Determine the (x, y) coordinate at the center of the cell enclosing the given text.  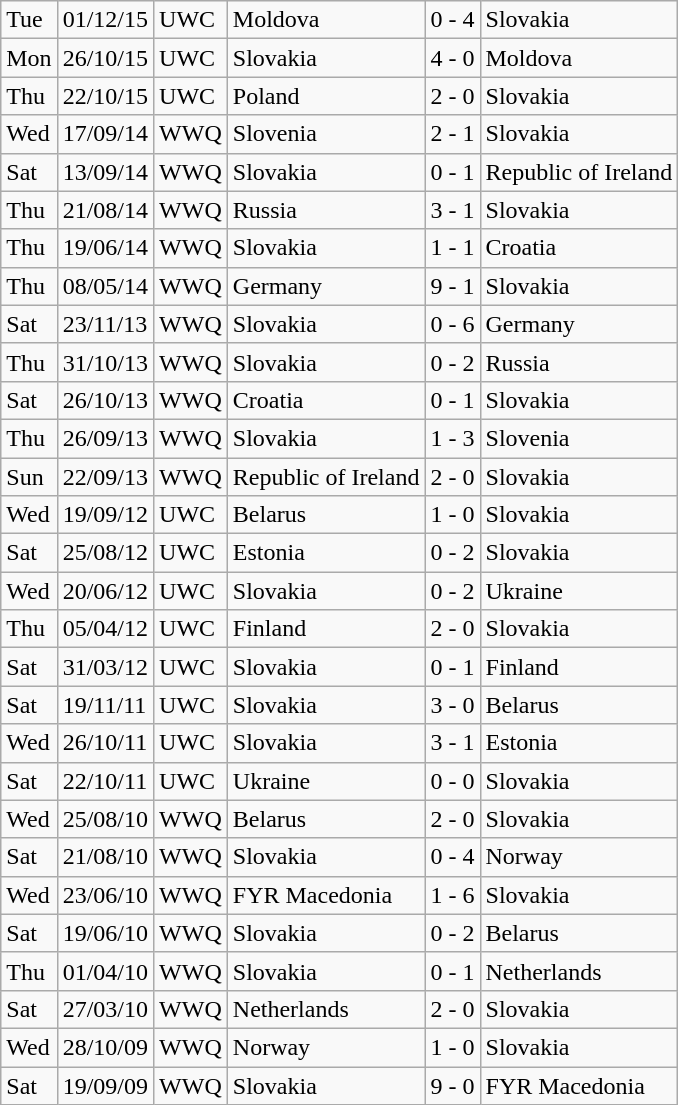
Mon (29, 58)
01/12/15 (105, 20)
22/09/13 (105, 477)
27/03/10 (105, 1009)
3 - 0 (452, 705)
01/04/10 (105, 971)
1 - 3 (452, 438)
22/10/11 (105, 781)
25/08/10 (105, 819)
26/09/13 (105, 438)
23/06/10 (105, 895)
21/08/10 (105, 857)
31/03/12 (105, 667)
0 - 6 (452, 324)
31/10/13 (105, 362)
13/09/14 (105, 172)
1 - 1 (452, 248)
19/11/11 (105, 705)
9 - 0 (452, 1085)
05/04/12 (105, 629)
19/06/14 (105, 248)
1 - 6 (452, 895)
23/11/13 (105, 324)
19/06/10 (105, 933)
25/08/12 (105, 553)
4 - 0 (452, 58)
Sun (29, 477)
26/10/13 (105, 400)
08/05/14 (105, 286)
17/09/14 (105, 134)
Tue (29, 20)
2 - 1 (452, 134)
0 - 0 (452, 781)
28/10/09 (105, 1047)
19/09/09 (105, 1085)
19/09/12 (105, 515)
22/10/15 (105, 96)
Poland (326, 96)
21/08/14 (105, 210)
9 - 1 (452, 286)
26/10/15 (105, 58)
26/10/11 (105, 743)
20/06/12 (105, 591)
